Provide the (X, Y) coordinate of the cell's center where the given text is located.  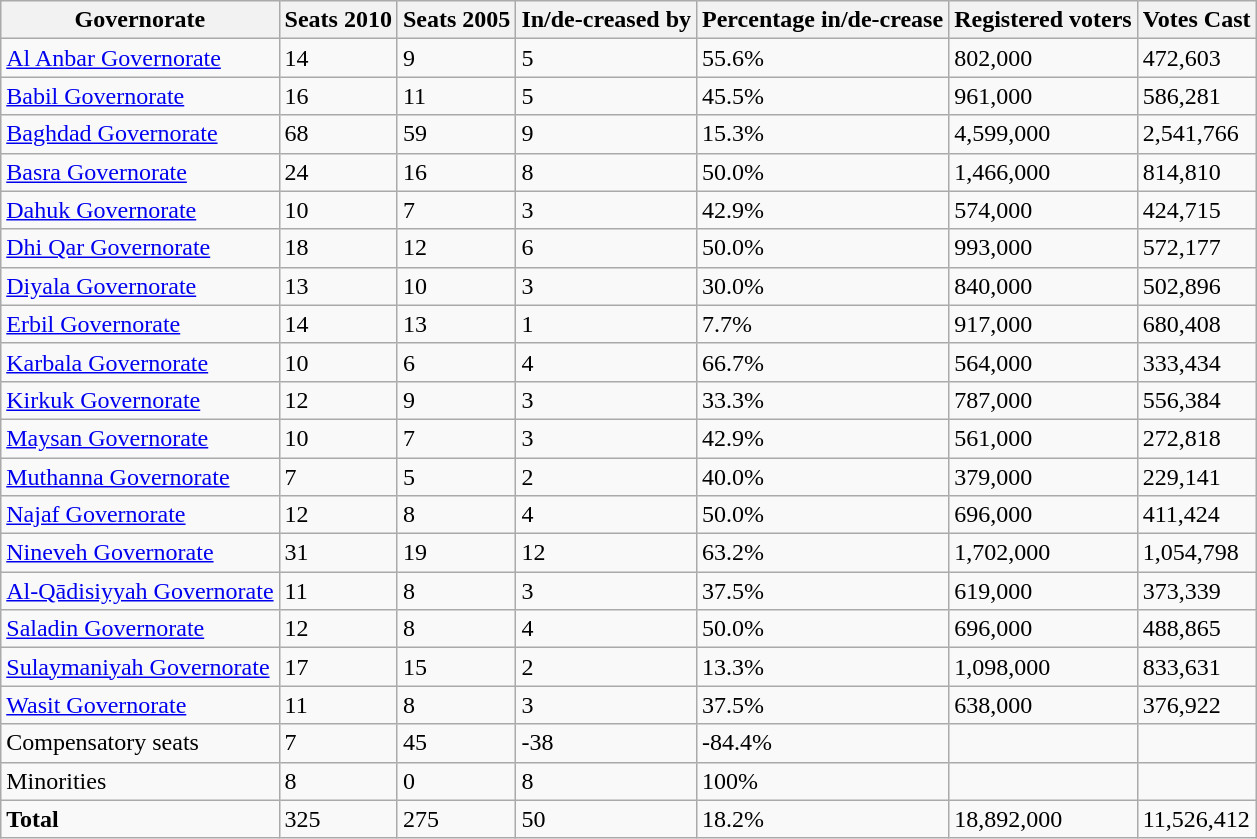
Votes Cast (1196, 20)
961,000 (1044, 96)
Percentage in/de-crease (823, 20)
59 (456, 134)
488,865 (1196, 629)
-84.4% (823, 743)
24 (338, 172)
1,098,000 (1044, 667)
66.7% (823, 362)
100% (823, 781)
574,000 (1044, 210)
993,000 (1044, 248)
376,922 (1196, 705)
45 (456, 743)
Compensatory seats (140, 743)
840,000 (1044, 286)
Diyala Governorate (140, 286)
586,281 (1196, 96)
333,434 (1196, 362)
45.5% (823, 96)
325 (338, 819)
680,408 (1196, 324)
18,892,000 (1044, 819)
Babil Governorate (140, 96)
Minorities (140, 781)
Dhi Qar Governorate (140, 248)
802,000 (1044, 58)
379,000 (1044, 477)
Nineveh Governorate (140, 553)
Wasit Governorate (140, 705)
Baghdad Governorate (140, 134)
1,054,798 (1196, 553)
Muthanna Governorate (140, 477)
411,424 (1196, 515)
Al-Qādisiyyah Governorate (140, 591)
30.0% (823, 286)
229,141 (1196, 477)
Karbala Governorate (140, 362)
472,603 (1196, 58)
Seats 2010 (338, 20)
Sulaymaniyah Governorate (140, 667)
17 (338, 667)
Total (140, 819)
15.3% (823, 134)
Basra Governorate (140, 172)
1 (606, 324)
424,715 (1196, 210)
572,177 (1196, 248)
373,339 (1196, 591)
561,000 (1044, 438)
63.2% (823, 553)
11,526,412 (1196, 819)
55.6% (823, 58)
68 (338, 134)
Erbil Governorate (140, 324)
638,000 (1044, 705)
Al Anbar Governorate (140, 58)
40.0% (823, 477)
Maysan Governorate (140, 438)
814,810 (1196, 172)
Saladin Governorate (140, 629)
1,466,000 (1044, 172)
7.7% (823, 324)
19 (456, 553)
787,000 (1044, 400)
15 (456, 667)
917,000 (1044, 324)
31 (338, 553)
50 (606, 819)
4,599,000 (1044, 134)
619,000 (1044, 591)
275 (456, 819)
0 (456, 781)
Seats 2005 (456, 20)
Dahuk Governorate (140, 210)
18.2% (823, 819)
Kirkuk Governorate (140, 400)
33.3% (823, 400)
556,384 (1196, 400)
18 (338, 248)
13.3% (823, 667)
Najaf Governorate (140, 515)
2,541,766 (1196, 134)
In/de-creased by (606, 20)
564,000 (1044, 362)
833,631 (1196, 667)
502,896 (1196, 286)
Registered voters (1044, 20)
272,818 (1196, 438)
-38 (606, 743)
Governorate (140, 20)
1,702,000 (1044, 553)
